Pinpoint the cell where the given text exists, returning its (x, y) midpoint coordinate. 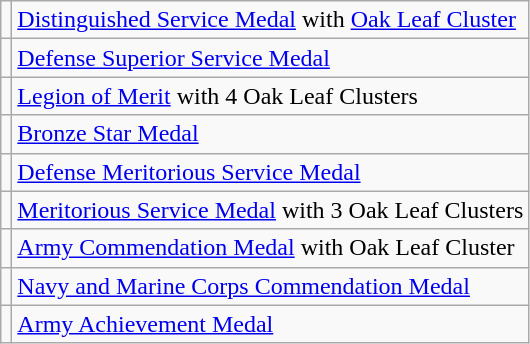
Defense Superior Service Medal (270, 58)
Defense Meritorious Service Medal (270, 172)
Meritorious Service Medal with 3 Oak Leaf Clusters (270, 210)
Army Achievement Medal (270, 324)
Distinguished Service Medal with Oak Leaf Cluster (270, 20)
Navy and Marine Corps Commendation Medal (270, 286)
Legion of Merit with 4 Oak Leaf Clusters (270, 96)
Army Commendation Medal with Oak Leaf Cluster (270, 248)
Bronze Star Medal (270, 134)
